Output the [X, Y] coordinate of the center of the cell containing the given text.  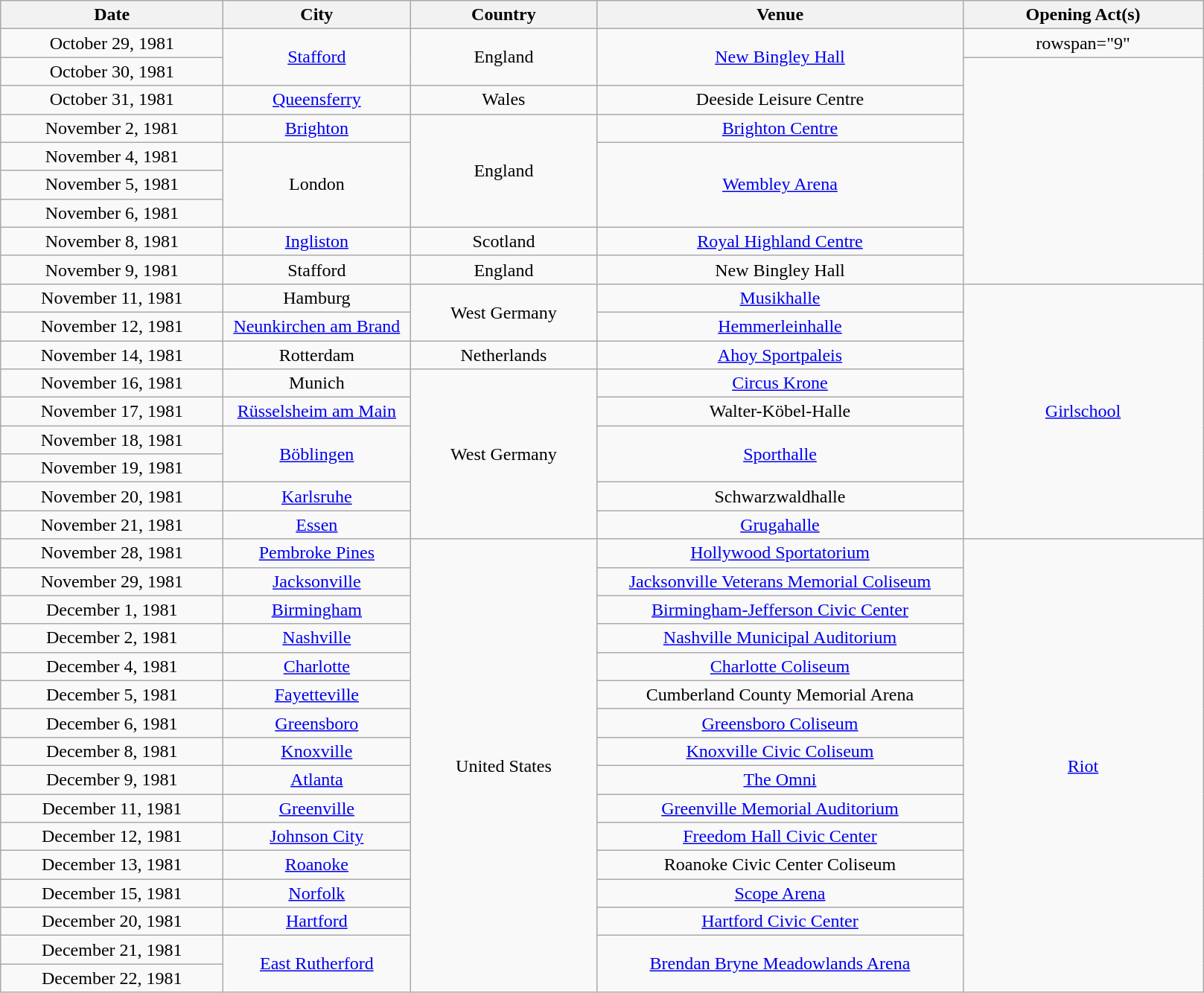
December 12, 1981 [112, 837]
Riot [1083, 765]
November 21, 1981 [112, 525]
Hartford Civic Center [780, 922]
Johnson City [317, 837]
December 4, 1981 [112, 666]
Hemmerleinhalle [780, 326]
Ingliston [317, 241]
London [317, 185]
Pembroke Pines [317, 553]
United States [503, 765]
November 14, 1981 [112, 355]
Karlsruhe [317, 496]
rowspan="9" [1083, 43]
Deeside Leisure Centre [780, 100]
Norfolk [317, 893]
November 19, 1981 [112, 468]
Birmingham-Jefferson Civic Center [780, 610]
Hartford [317, 922]
Venue [780, 15]
Greensboro Coliseum [780, 723]
Cumberland County Memorial Arena [780, 695]
November 2, 1981 [112, 128]
December 13, 1981 [112, 865]
October 30, 1981 [112, 71]
November 8, 1981 [112, 241]
Roanoke [317, 865]
November 16, 1981 [112, 383]
Walter-Köbel-Halle [780, 412]
Scotland [503, 241]
Böblingen [317, 454]
November 17, 1981 [112, 412]
Greensboro [317, 723]
Neunkirchen am Brand [317, 326]
December 5, 1981 [112, 695]
Essen [317, 525]
Munich [317, 383]
Rotterdam [317, 355]
Circus Krone [780, 383]
November 28, 1981 [112, 553]
Jacksonville [317, 581]
Hollywood Sportatorium [780, 553]
November 9, 1981 [112, 269]
Knoxville Civic Coliseum [780, 751]
December 22, 1981 [112, 978]
Wales [503, 100]
Musikhalle [780, 298]
Charlotte [317, 666]
November 20, 1981 [112, 496]
The Omni [780, 779]
December 1, 1981 [112, 610]
East Rutherford [317, 964]
December 15, 1981 [112, 893]
Nashville [317, 638]
November 12, 1981 [112, 326]
Brighton [317, 128]
Atlanta [317, 779]
Ahoy Sportpaleis [780, 355]
November 5, 1981 [112, 185]
Freedom Hall Civic Center [780, 837]
Knoxville [317, 751]
Brendan Bryne Meadowlands Arena [780, 964]
December 21, 1981 [112, 950]
Queensferry [317, 100]
December 2, 1981 [112, 638]
Grugahalle [780, 525]
December 20, 1981 [112, 922]
Nashville Municipal Auditorium [780, 638]
December 11, 1981 [112, 808]
Brighton Centre [780, 128]
Wembley Arena [780, 185]
Girlschool [1083, 411]
Fayetteville [317, 695]
Royal Highland Centre [780, 241]
Rüsselsheim am Main [317, 412]
Greenville [317, 808]
November 18, 1981 [112, 440]
November 4, 1981 [112, 156]
December 9, 1981 [112, 779]
Scope Arena [780, 893]
October 31, 1981 [112, 100]
Jacksonville Veterans Memorial Coliseum [780, 581]
Country [503, 15]
City [317, 15]
Opening Act(s) [1083, 15]
Schwarzwaldhalle [780, 496]
Netherlands [503, 355]
November 29, 1981 [112, 581]
November 6, 1981 [112, 213]
November 11, 1981 [112, 298]
December 6, 1981 [112, 723]
October 29, 1981 [112, 43]
December 8, 1981 [112, 751]
Roanoke Civic Center Coliseum [780, 865]
Hamburg [317, 298]
Birmingham [317, 610]
Greenville Memorial Auditorium [780, 808]
Sporthalle [780, 454]
Date [112, 15]
Charlotte Coliseum [780, 666]
